Find where the given text appears and provide that cell's center as [X, Y] coordinate. 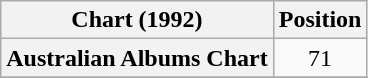
Position [320, 20]
71 [320, 58]
Chart (1992) [137, 20]
Australian Albums Chart [137, 58]
